Detect which cell encompasses the target text, then output its [x, y] center coordinate. 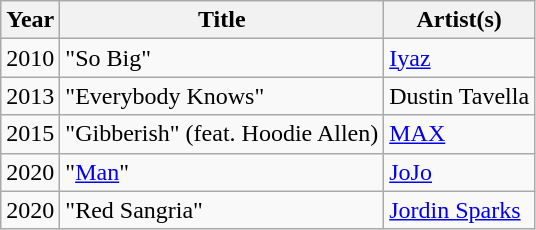
"So Big" [222, 58]
Artist(s) [460, 20]
Dustin Tavella [460, 96]
"Red Sangria" [222, 210]
MAX [460, 134]
Jordin Sparks [460, 210]
Year [30, 20]
JoJo [460, 172]
2010 [30, 58]
"Everybody Knows" [222, 96]
"Man" [222, 172]
2015 [30, 134]
Title [222, 20]
"Gibberish" (feat. Hoodie Allen) [222, 134]
Iyaz [460, 58]
2013 [30, 96]
